Scan for the cell matching the given text and deliver its [X, Y] coordinate at center. 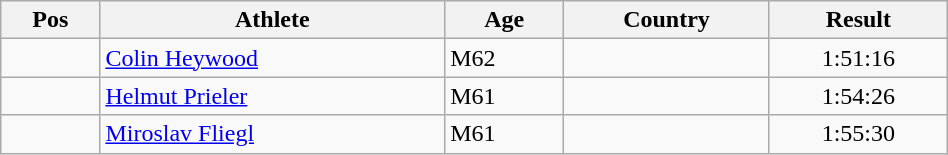
Athlete [272, 20]
Result [858, 20]
M62 [504, 58]
Helmut Prieler [272, 96]
Age [504, 20]
Country [667, 20]
Colin Heywood [272, 58]
Pos [50, 20]
1:55:30 [858, 134]
Miroslav Fliegl [272, 134]
1:51:16 [858, 58]
1:54:26 [858, 96]
